Search for the cell housing the specified text and yield its [x, y] center coordinate. 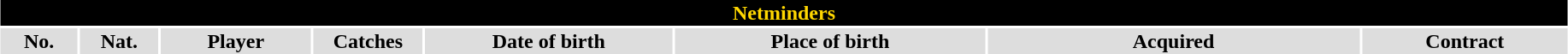
Nat. [120, 41]
Acquired [1173, 41]
No. [39, 41]
Catches [368, 41]
Contract [1465, 41]
Date of birth [549, 41]
Player [236, 41]
Netminders [783, 13]
Place of birth [830, 41]
